Detect which cell encompasses the target text, then output its (x, y) center coordinate. 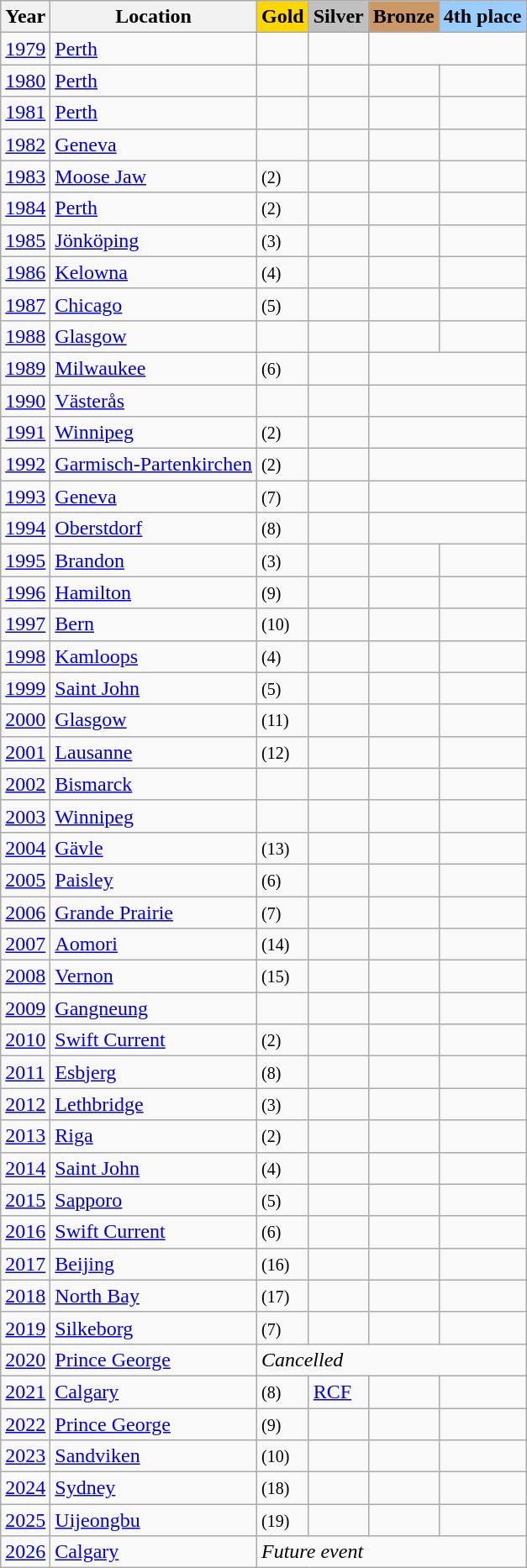
2008 (25, 976)
2025 (25, 1520)
2011 (25, 1072)
2018 (25, 1296)
2020 (25, 1360)
1996 (25, 592)
Bronze (403, 17)
Paisley (154, 880)
1995 (25, 560)
Moose Jaw (154, 176)
RCF (338, 1392)
Lausanne (154, 752)
Garmisch-Partenkirchen (154, 465)
(12) (282, 752)
2002 (25, 784)
Jönköping (154, 240)
2005 (25, 880)
Gangneung (154, 1008)
Location (154, 17)
(19) (282, 1520)
2021 (25, 1392)
1993 (25, 497)
(18) (282, 1488)
(11) (282, 720)
Grande Prairie (154, 912)
Riga (154, 1136)
1980 (25, 81)
1979 (25, 49)
1982 (25, 145)
(13) (282, 848)
Oberstdorf (154, 529)
Hamilton (154, 592)
2009 (25, 1008)
Beijing (154, 1264)
1985 (25, 240)
1994 (25, 529)
Uijeongbu (154, 1520)
Sydney (154, 1488)
2013 (25, 1136)
Gävle (154, 848)
2012 (25, 1104)
2017 (25, 1264)
1998 (25, 656)
Vernon (154, 976)
Sapporo (154, 1200)
1999 (25, 688)
1992 (25, 465)
Cancelled (392, 1360)
Milwaukee (154, 368)
1983 (25, 176)
2022 (25, 1424)
2024 (25, 1488)
1991 (25, 433)
Chicago (154, 304)
2010 (25, 1040)
2003 (25, 816)
Lethbridge (154, 1104)
Silver (338, 17)
Västerås (154, 401)
Esbjerg (154, 1072)
(17) (282, 1296)
1990 (25, 401)
(16) (282, 1264)
Sandviken (154, 1456)
2026 (25, 1552)
2015 (25, 1200)
Kamloops (154, 656)
Bismarck (154, 784)
Gold (282, 17)
Brandon (154, 560)
2019 (25, 1328)
1989 (25, 368)
2014 (25, 1168)
Bern (154, 624)
1997 (25, 624)
Future event (392, 1552)
1987 (25, 304)
1988 (25, 336)
2023 (25, 1456)
Kelowna (154, 272)
4th place (482, 17)
2001 (25, 752)
(15) (282, 976)
1984 (25, 208)
(14) (282, 944)
1986 (25, 272)
2004 (25, 848)
Aomori (154, 944)
2016 (25, 1232)
Year (25, 17)
Silkeborg (154, 1328)
2007 (25, 944)
North Bay (154, 1296)
2006 (25, 912)
1981 (25, 113)
2000 (25, 720)
